Pinpoint the cell where the given text exists, returning its [x, y] midpoint coordinate. 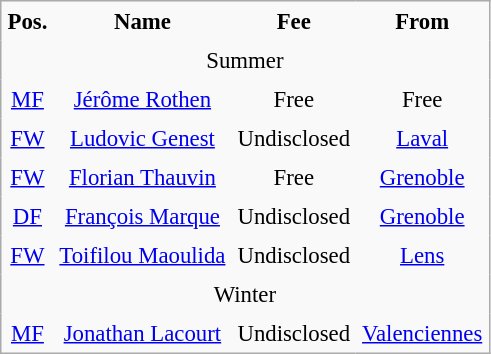
Lens [422, 256]
Ludovic Genest [142, 138]
Florian Thauvin [142, 178]
François Marque [142, 216]
Name [142, 21]
Summer [245, 60]
Jonathan Lacourt [142, 334]
Valenciennes [422, 334]
Toifilou Maoulida [142, 256]
From [422, 21]
Pos. [28, 21]
Fee [294, 21]
Jérôme Rothen [142, 100]
Laval [422, 138]
DF [28, 216]
Winter [245, 294]
